Identify which cell holds the provided text, then report its (x, y) central coordinate. 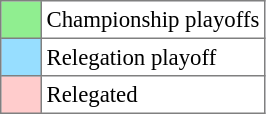
Relegation playoff (152, 57)
Relegated (152, 95)
Championship playoffs (152, 20)
